Output the [x, y] coordinate of the center of the cell containing the given text.  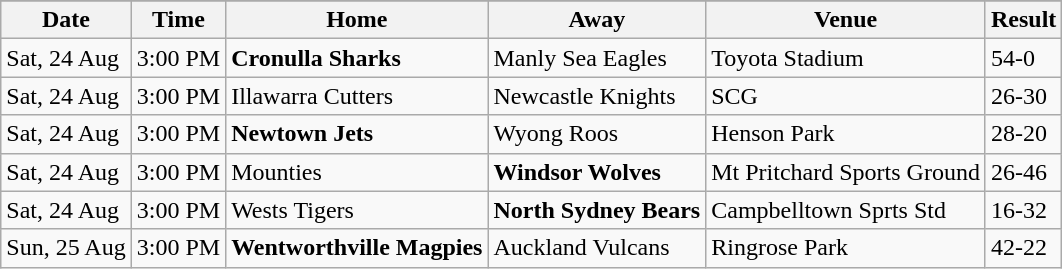
Manly Sea Eagles [597, 58]
Illawarra Cutters [357, 96]
Ringrose Park [846, 248]
SCG [846, 96]
Away [597, 20]
Wests Tigers [357, 210]
Auckland Vulcans [597, 248]
42-22 [1023, 248]
Newtown Jets [357, 134]
Sun, 25 Aug [66, 248]
Wentworthville Magpies [357, 248]
Home [357, 20]
Time [178, 20]
Date [66, 20]
Toyota Stadium [846, 58]
26-46 [1023, 172]
Mounties [357, 172]
Cronulla Sharks [357, 58]
Windsor Wolves [597, 172]
Venue [846, 20]
Result [1023, 20]
Newcastle Knights [597, 96]
Henson Park [846, 134]
Mt Pritchard Sports Ground [846, 172]
54-0 [1023, 58]
North Sydney Bears [597, 210]
28-20 [1023, 134]
26-30 [1023, 96]
16-32 [1023, 210]
Campbelltown Sprts Std [846, 210]
Wyong Roos [597, 134]
